Output the (x, y) coordinate of the center of the cell containing the given text.  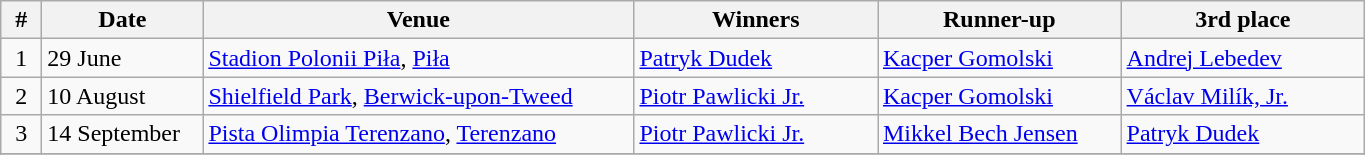
# (22, 20)
10 August (122, 96)
14 September (122, 134)
Václav Milík, Jr. (1243, 96)
1 (22, 58)
Winners (756, 20)
2 (22, 96)
Mikkel Bech Jensen (1000, 134)
Runner-up (1000, 20)
Date (122, 20)
Pista Olimpia Terenzano, Terenzano (418, 134)
3 (22, 134)
Shielfield Park, Berwick-upon-Tweed (418, 96)
Stadion Polonii Piła, Piła (418, 58)
Andrej Lebedev (1243, 58)
Venue (418, 20)
29 June (122, 58)
3rd place (1243, 20)
